Determine the [X, Y] coordinate at the center of the cell enclosing the given text.  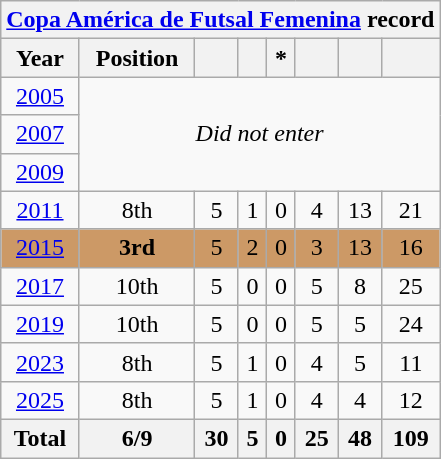
3rd [137, 248]
2015 [40, 248]
48 [360, 438]
6/9 [137, 438]
2009 [40, 172]
Position [137, 58]
2017 [40, 286]
2 [252, 248]
Copa América de Futsal Femenina record [220, 20]
16 [411, 248]
2025 [40, 400]
* [281, 58]
109 [411, 438]
Did not enter [260, 134]
12 [411, 400]
21 [411, 210]
2005 [40, 96]
30 [216, 438]
2019 [40, 324]
11 [411, 362]
3 [316, 248]
2011 [40, 210]
Total [40, 438]
8 [360, 286]
Year [40, 58]
2023 [40, 362]
24 [411, 324]
2007 [40, 134]
